Return the [x, y] coordinate for the center point of the cell that contains the specified text.  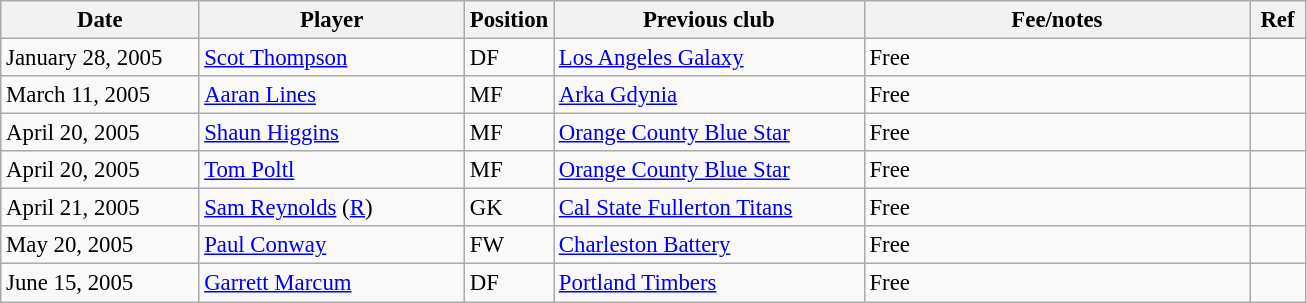
Tom Poltl [332, 170]
May 20, 2005 [100, 245]
Position [508, 20]
March 11, 2005 [100, 95]
Aaran Lines [332, 95]
Paul Conway [332, 245]
FW [508, 245]
January 28, 2005 [100, 58]
Fee/notes [1057, 20]
Ref [1278, 20]
Sam Reynolds (R) [332, 208]
Portland Timbers [710, 283]
Previous club [710, 20]
Charleston Battery [710, 245]
Player [332, 20]
Cal State Fullerton Titans [710, 208]
June 15, 2005 [100, 283]
April 21, 2005 [100, 208]
Shaun Higgins [332, 133]
Arka Gdynia [710, 95]
Date [100, 20]
Garrett Marcum [332, 283]
GK [508, 208]
Los Angeles Galaxy [710, 58]
Scot Thompson [332, 58]
